Output the (x, y) coordinate of the center of the cell containing the given text.  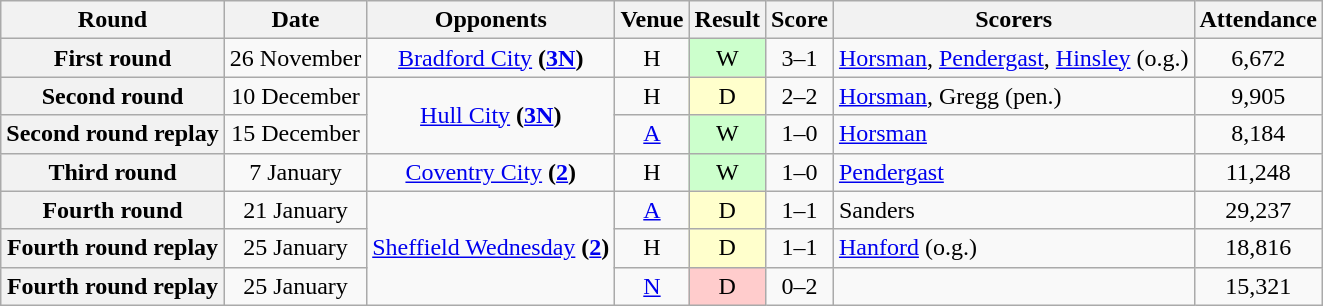
Second round replay (113, 134)
Result (727, 20)
2–2 (799, 96)
Fourth round (113, 210)
15,321 (1258, 286)
First round (113, 58)
Hull City (3N) (491, 115)
Venue (652, 20)
Bradford City (3N) (491, 58)
9,905 (1258, 96)
Score (799, 20)
Scorers (1014, 20)
Hanford (o.g.) (1014, 248)
29,237 (1258, 210)
Round (113, 20)
Pendergast (1014, 172)
Second round (113, 96)
10 December (295, 96)
Horsman, Gregg (pen.) (1014, 96)
N (652, 286)
Sanders (1014, 210)
21 January (295, 210)
18,816 (1258, 248)
11,248 (1258, 172)
Sheffield Wednesday (2) (491, 248)
0–2 (799, 286)
Horsman, Pendergast, Hinsley (o.g.) (1014, 58)
Coventry City (2) (491, 172)
Opponents (491, 20)
Third round (113, 172)
15 December (295, 134)
Horsman (1014, 134)
6,672 (1258, 58)
3–1 (799, 58)
Date (295, 20)
26 November (295, 58)
8,184 (1258, 134)
Attendance (1258, 20)
7 January (295, 172)
